Locate the cell with the specified text and output its (X, Y) center coordinate. 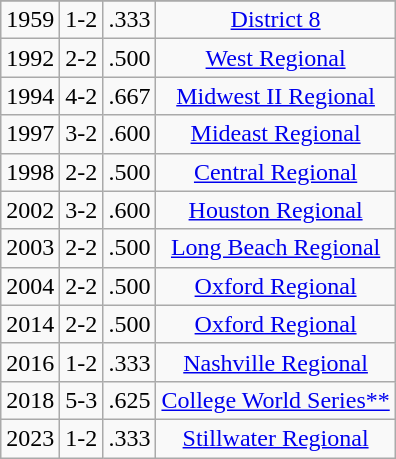
.667 (130, 96)
Midwest II Regional (276, 96)
5-3 (82, 400)
2014 (30, 324)
2003 (30, 248)
2018 (30, 400)
2002 (30, 210)
College World Series** (276, 400)
1992 (30, 58)
West Regional (276, 58)
2004 (30, 286)
Stillwater Regional (276, 438)
.625 (130, 400)
1994 (30, 96)
2016 (30, 362)
Mideast Regional (276, 134)
1997 (30, 134)
2023 (30, 438)
Central Regional (276, 172)
1959 (30, 20)
Long Beach Regional (276, 248)
Houston Regional (276, 210)
1998 (30, 172)
Nashville Regional (276, 362)
4-2 (82, 96)
District 8 (276, 20)
